Extract the (X, Y) coordinate from the center of the cell holding the provided text.  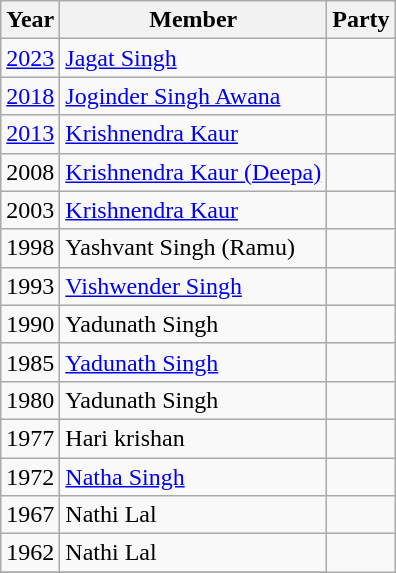
1967 (30, 515)
Joginder Singh Awana (194, 96)
1993 (30, 286)
1985 (30, 362)
Natha Singh (194, 477)
Jagat Singh (194, 58)
Vishwender Singh (194, 286)
Year (30, 20)
2013 (30, 134)
Member (194, 20)
1962 (30, 553)
1972 (30, 477)
1998 (30, 248)
Party (361, 20)
1977 (30, 438)
Krishnendra Kaur (Deepa) (194, 172)
1990 (30, 324)
2023 (30, 58)
2003 (30, 210)
Hari krishan (194, 438)
2008 (30, 172)
2018 (30, 96)
1980 (30, 400)
Yashvant Singh (Ramu) (194, 248)
